For the text-containing cell, return its midpoint in [x, y] coordinate format. 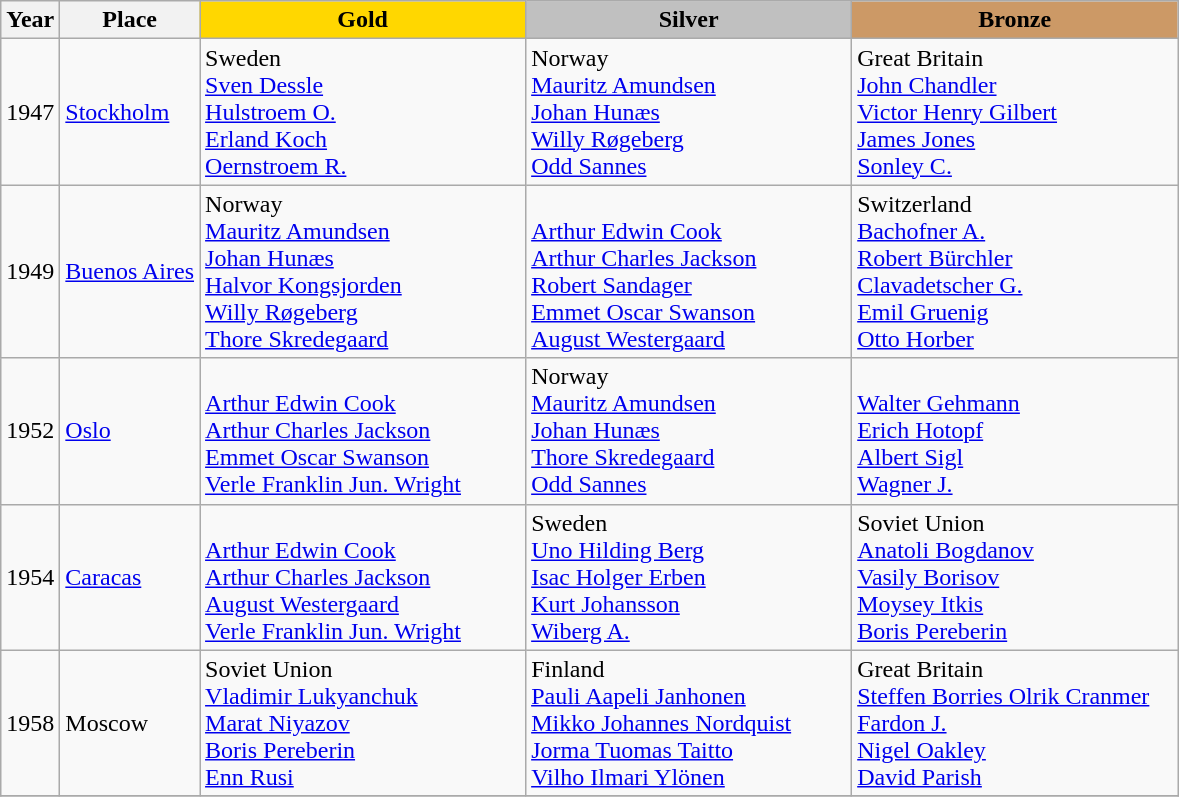
Arthur Edwin CookArthur Charles JacksonAugust WestergaardVerle Franklin Jun. Wright [363, 577]
Buenos Aires [130, 272]
Walter GehmannErich HotopfAlbert SiglWagner J. [1015, 431]
1947 [30, 112]
Stockholm [130, 112]
Soviet UnionVladimir LukyanchukMarat NiyazovBoris PereberinEnn Rusi [363, 723]
FinlandPauli Aapeli JanhonenMikko Johannes NordquistJorma Tuomas TaittoVilho Ilmari Ylönen [689, 723]
Bronze [1015, 20]
NorwayMauritz AmundsenJohan HunæsWilly RøgebergOdd Sannes [689, 112]
SwedenUno Hilding BergIsac Holger ErbenKurt JohanssonWiberg A. [689, 577]
Great BritainJohn ChandlerVictor Henry GilbertJames JonesSonley C. [1015, 112]
Arthur Edwin CookArthur Charles JacksonRobert SandagerEmmet Oscar SwansonAugust Westergaard [689, 272]
SwedenSven DessleHulstroem O.Erland KochOernstroem R. [363, 112]
Arthur Edwin CookArthur Charles JacksonEmmet Oscar SwansonVerle Franklin Jun. Wright [363, 431]
Gold [363, 20]
Caracas [130, 577]
Place [130, 20]
Oslo [130, 431]
1952 [30, 431]
Silver [689, 20]
Year [30, 20]
Soviet UnionAnatoli BogdanovVasily BorisovMoysey ItkisBoris Pereberin [1015, 577]
1958 [30, 723]
Moscow [130, 723]
Great BritainSteffen Borries Olrik CranmerFardon J.Nigel OakleyDavid Parish [1015, 723]
NorwayMauritz AmundsenJohan HunæsHalvor KongsjordenWilly RøgebergThore Skredegaard [363, 272]
SwitzerlandBachofner A.Robert BürchlerClavadetscher G.Emil GruenigOtto Horber [1015, 272]
1949 [30, 272]
1954 [30, 577]
NorwayMauritz AmundsenJohan HunæsThore SkredegaardOdd Sannes [689, 431]
